Return the [X, Y] coordinate for the center point of the cell that contains the specified text.  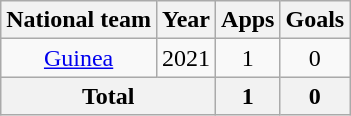
Goals [315, 20]
Apps [248, 20]
Guinea [79, 58]
National team [79, 20]
2021 [186, 58]
Year [186, 20]
Total [108, 96]
